Extract the [x, y] coordinate from the center of the cell holding the provided text.  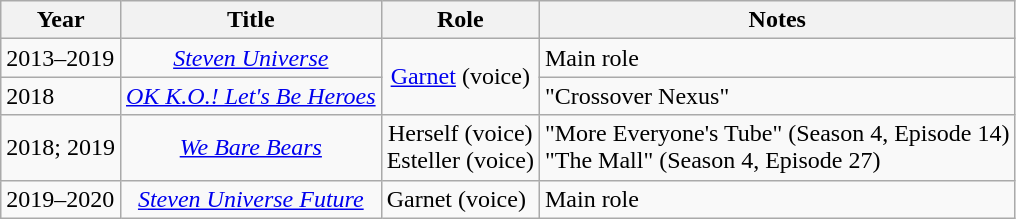
2018; 2019 [61, 148]
2018 [61, 96]
Steven Universe Future [250, 199]
Role [460, 20]
2019–2020 [61, 199]
"More Everyone's Tube" (Season 4, Episode 14) "The Mall" (Season 4, Episode 27) [777, 148]
Steven Universe [250, 58]
Notes [777, 20]
Title [250, 20]
Year [61, 20]
"Crossover Nexus" [777, 96]
2013–2019 [61, 58]
We Bare Bears [250, 148]
OK K.O.! Let's Be Heroes [250, 96]
Herself (voice) Esteller (voice) [460, 148]
